Output the [X, Y] coordinate of the center of the cell containing the given text.  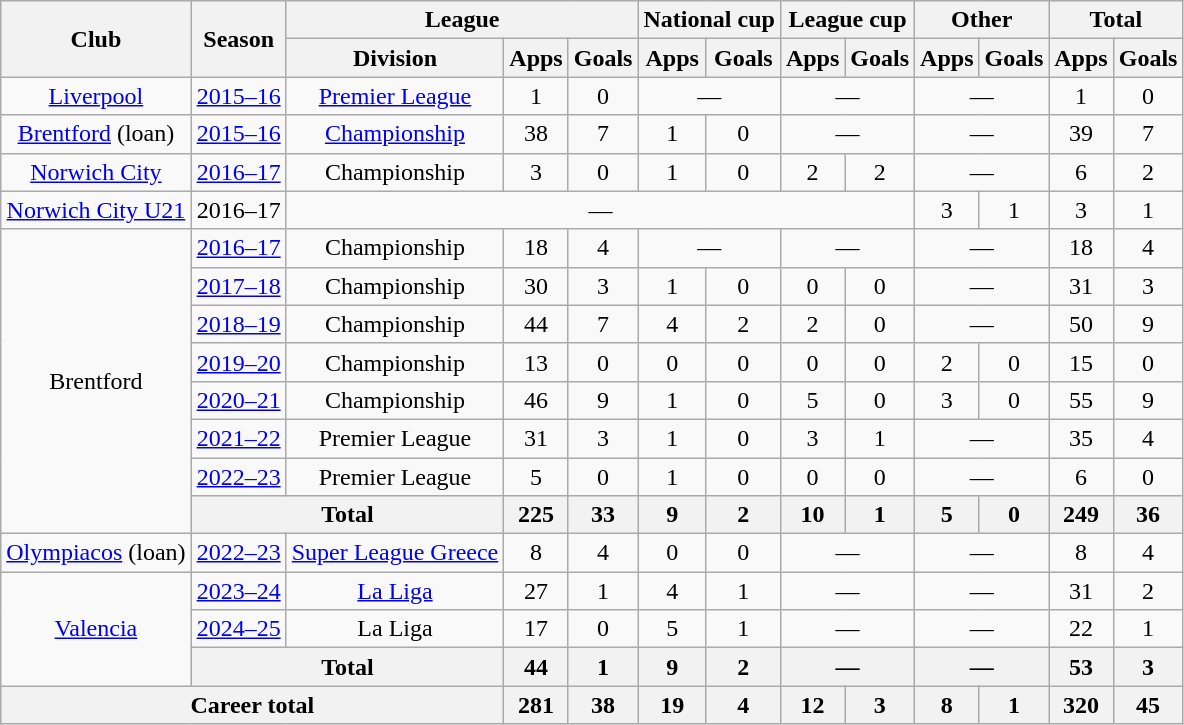
League [462, 20]
281 [536, 705]
22 [1081, 629]
19 [672, 705]
15 [1081, 362]
Super League Greece [395, 553]
320 [1081, 705]
Career total [252, 705]
Season [238, 39]
Valencia [96, 629]
39 [1081, 134]
League cup [847, 20]
Division [395, 58]
2021–22 [238, 438]
55 [1081, 400]
Brentford [96, 381]
30 [536, 286]
National cup [709, 20]
Norwich City U21 [96, 210]
12 [812, 705]
10 [812, 515]
Brentford (loan) [96, 134]
2019–20 [238, 362]
Olympiacos (loan) [96, 553]
Norwich City [96, 172]
50 [1081, 324]
17 [536, 629]
Club [96, 39]
35 [1081, 438]
249 [1081, 515]
Other [982, 20]
2023–24 [238, 591]
225 [536, 515]
2020–21 [238, 400]
2024–25 [238, 629]
33 [603, 515]
53 [1081, 667]
27 [536, 591]
2018–19 [238, 324]
45 [1148, 705]
46 [536, 400]
36 [1148, 515]
2017–18 [238, 286]
Liverpool [96, 96]
13 [536, 362]
